Determine the [x, y] coordinate at the center of the cell enclosing the given text.  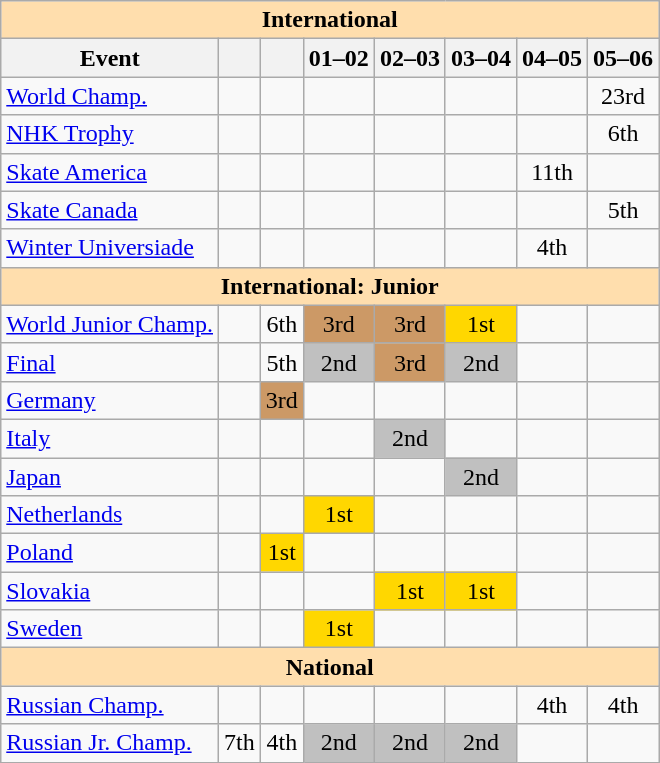
Poland [110, 553]
Skate Canada [110, 210]
05–06 [624, 58]
Russian Champ. [110, 705]
Netherlands [110, 515]
Sweden [110, 629]
International [330, 20]
Italy [110, 438]
Winter Universiade [110, 248]
02–03 [410, 58]
Japan [110, 477]
National [330, 667]
01–02 [338, 58]
World Champ. [110, 96]
7th [240, 743]
International: Junior [330, 286]
Skate America [110, 172]
Final [110, 362]
04–05 [552, 58]
Slovakia [110, 591]
Germany [110, 400]
11th [552, 172]
Russian Jr. Champ. [110, 743]
Event [110, 58]
03–04 [480, 58]
NHK Trophy [110, 134]
23rd [624, 96]
World Junior Champ. [110, 324]
